Locate the cell with the specified text and output its (X, Y) center coordinate. 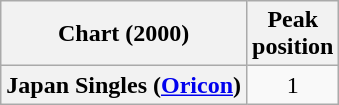
Peakposition (293, 34)
Japan Singles (Oricon) (124, 85)
Chart (2000) (124, 34)
1 (293, 85)
